Detect which cell encompasses the target text, then output its (x, y) center coordinate. 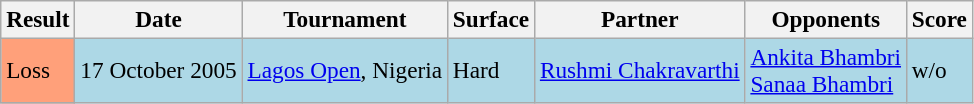
Partner (640, 19)
Date (158, 19)
Surface (490, 19)
Hard (490, 70)
17 October 2005 (158, 70)
Loss (38, 70)
w/o (939, 70)
Opponents (826, 19)
Lagos Open, Nigeria (344, 70)
Tournament (344, 19)
Rushmi Chakravarthi (640, 70)
Score (939, 19)
Result (38, 19)
Ankita Bhambri Sanaa Bhambri (826, 70)
